Search for the cell housing the specified text and yield its (x, y) center coordinate. 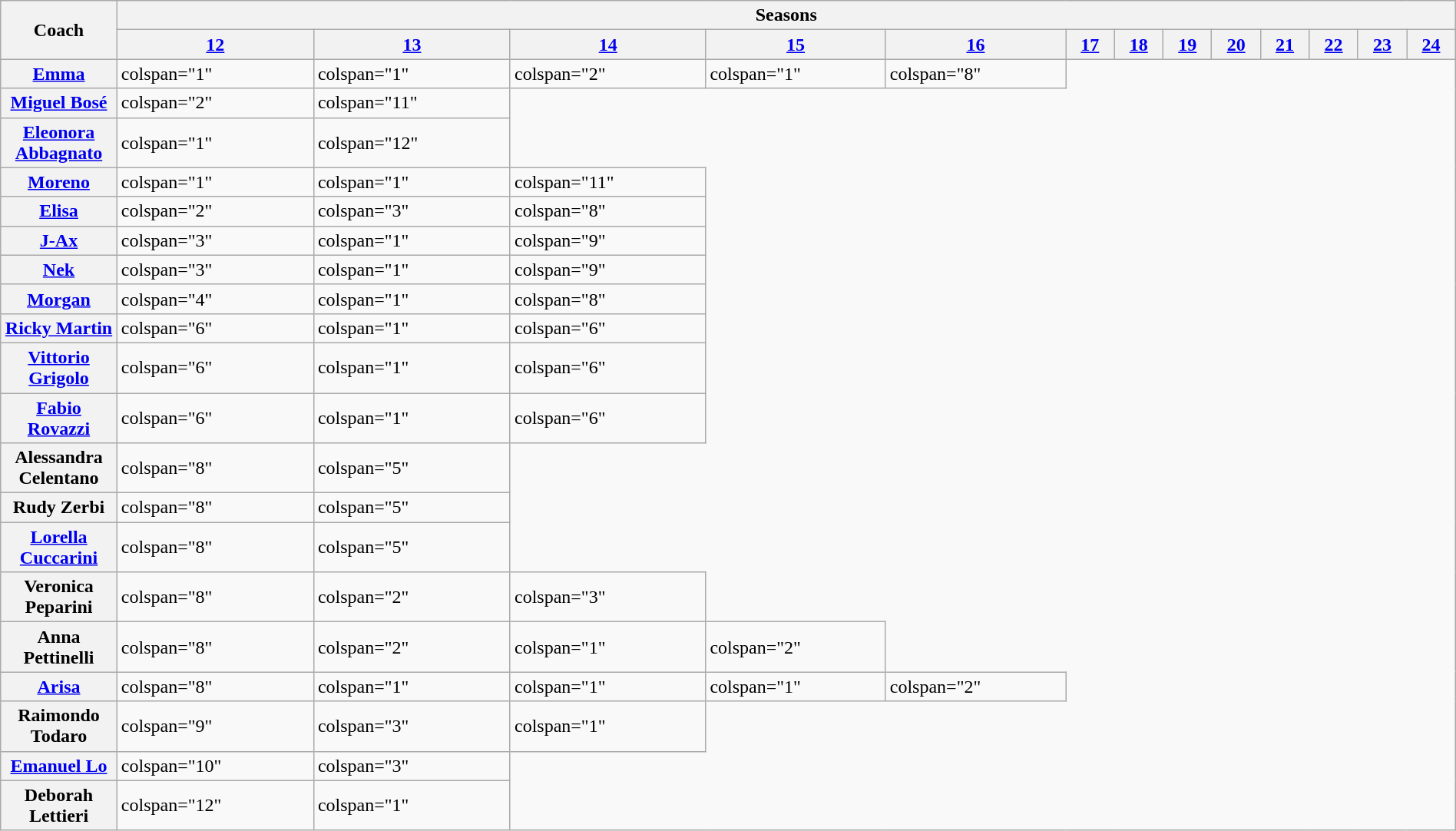
Alessandra Celentano (59, 468)
Emanuel Lo (59, 766)
Coach (59, 30)
colspan="10" (215, 766)
Vittorio Grigolo (59, 367)
Raimondo Todaro (59, 727)
12 (215, 45)
Veronica Peparini (59, 598)
19 (1187, 45)
Fabio Rovazzi (59, 418)
Miguel Bosé (59, 103)
Anna Pettinelli (59, 647)
Elisa (59, 211)
20 (1236, 45)
Seasons (786, 15)
17 (1090, 45)
16 (975, 45)
colspan="4" (215, 299)
Moreno (59, 182)
24 (1431, 45)
Eleonora Abbagnato (59, 143)
Lorella Cuccarini (59, 547)
Deborah Lettieri (59, 805)
15 (796, 45)
13 (412, 45)
Ricky Martin (59, 328)
18 (1138, 45)
J-Ax (59, 240)
14 (607, 45)
Morgan (59, 299)
Rudy Zerbi (59, 508)
22 (1333, 45)
Arisa (59, 687)
Nek (59, 270)
Emma (59, 74)
23 (1382, 45)
21 (1284, 45)
